Output the (x, y) coordinate of the center of the cell containing the given text.  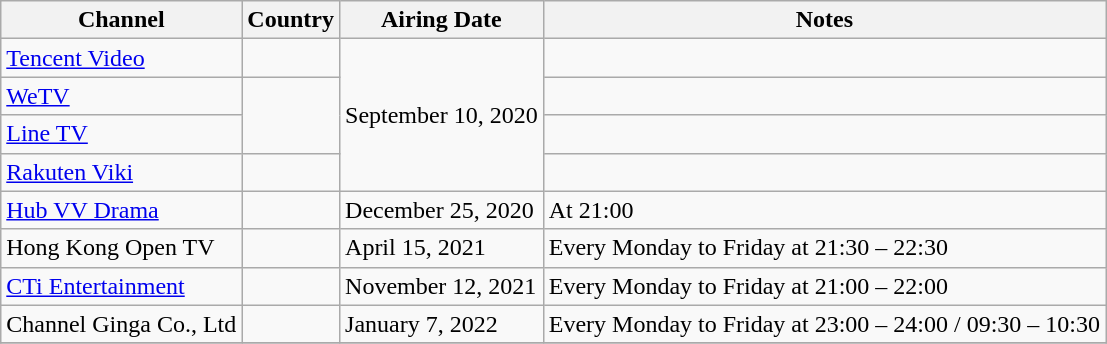
Line TV (122, 134)
WeTV (122, 96)
Airing Date (442, 20)
January 7, 2022 (442, 324)
Every Monday to Friday at 23:00 – 24:00 / 09:30 – 10:30 (824, 324)
Every Monday to Friday at 21:30 – 22:30 (824, 248)
Hong Kong Open TV (122, 248)
Rakuten Viki (122, 172)
Every Monday to Friday at 21:00 – 22:00 (824, 286)
Tencent Video (122, 58)
September 10, 2020 (442, 115)
December 25, 2020 (442, 210)
CTi Entertainment (122, 286)
April 15, 2021 (442, 248)
Country (291, 20)
Hub VV Drama (122, 210)
Notes (824, 20)
Channel Ginga Co., Ltd (122, 324)
November 12, 2021 (442, 286)
Channel (122, 20)
At 21:00 (824, 210)
